Search for the cell housing the specified text and yield its (x, y) center coordinate. 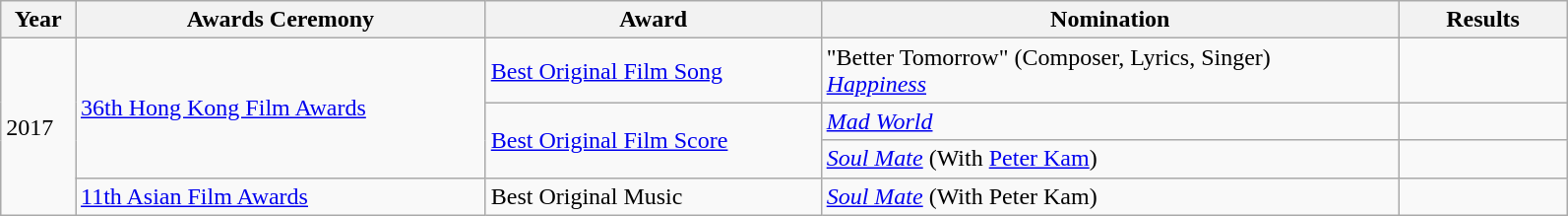
Results (1482, 20)
Nomination (1110, 20)
11th Asian Film Awards (280, 196)
Best Original Music (654, 196)
Best Original Film Song (654, 71)
36th Hong Kong Film Awards (280, 108)
Mad World (1110, 121)
"Better Tomorrow" (Composer, Lyrics, Singer) Happiness (1110, 71)
Award (654, 20)
Best Original Film Score (654, 140)
Awards Ceremony (280, 20)
Year (38, 20)
2017 (38, 126)
